Determine the (X, Y) coordinate at the center of the cell enclosing the given text.  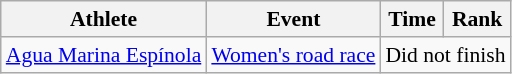
Event (293, 19)
Agua Marina Espínola (104, 55)
Athlete (104, 19)
Women's road race (293, 55)
Rank (478, 19)
Did not finish (445, 55)
Time (412, 19)
